From the cell containing the given text, extract its center point as (X, Y) coordinate. 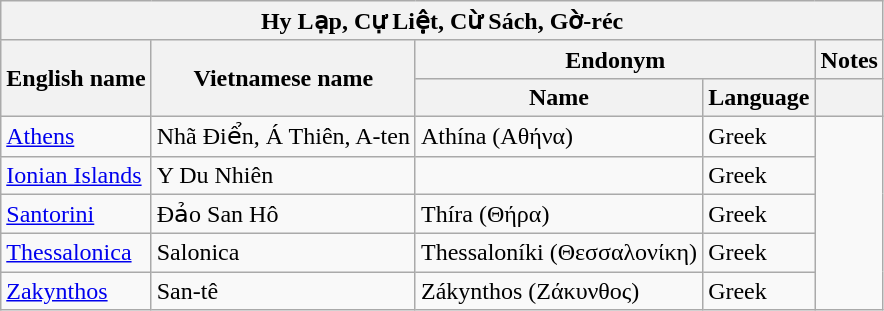
Y Du Nhiên (283, 175)
Nhã Điển, Á Thiên, A-ten (283, 136)
Vietnamese name (283, 78)
Santorini (76, 214)
Athens (76, 136)
Hy Lạp, Cự Liệt, Cừ Sách, Gờ-réc (442, 21)
Zákynthos (Ζάκυνθος) (558, 291)
Salonica (283, 253)
Name (558, 97)
Endonym (615, 59)
Language (759, 97)
Notes (849, 59)
Zakynthos (76, 291)
Thíra (Θήρα) (558, 214)
Đảo San Hô (283, 214)
Ionian Islands (76, 175)
San-tê (283, 291)
Thessalonica (76, 253)
English name (76, 78)
Athína (Αθήνα) (558, 136)
Thessaloníki (Θεσσαλονίκη) (558, 253)
